Determine the (X, Y) coordinate at the center of the cell enclosing the given text.  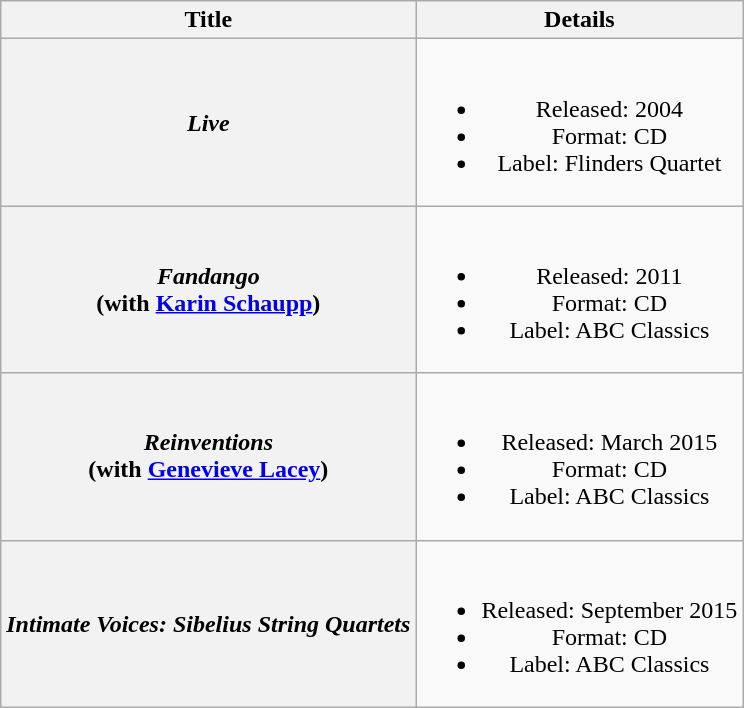
Released: 2011Format: CDLabel: ABC Classics (580, 290)
Details (580, 20)
Fandango (with Karin Schaupp) (208, 290)
Live (208, 122)
Reinventions (with Genevieve Lacey) (208, 456)
Released: September 2015Format: CDLabel: ABC Classics (580, 624)
Intimate Voices: Sibelius String Quartets (208, 624)
Title (208, 20)
Released: March 2015Format: CDLabel: ABC Classics (580, 456)
Released: 2004Format: CDLabel: Flinders Quartet (580, 122)
